Locate the cell with the specified text and output its (X, Y) center coordinate. 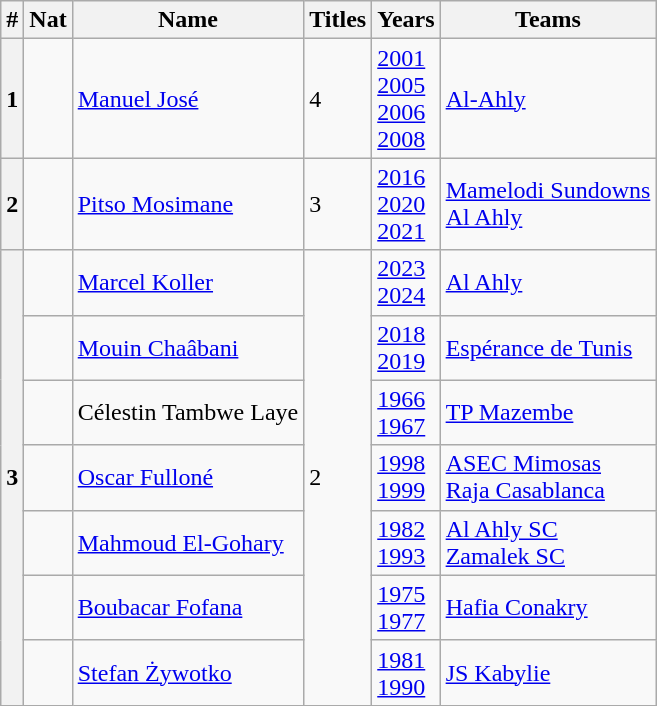
Al Ahly (548, 282)
Oscar Fulloné (188, 478)
JS Kabylie (548, 672)
Manuel José (188, 98)
Nat (48, 20)
Al Ahly SC Zamalek SC (548, 542)
2001200520062008 (406, 98)
19811990 (406, 672)
Boubacar Fofana (188, 608)
Years (406, 20)
Célestin Tambwe Laye (188, 412)
Mahmoud El-Gohary (188, 542)
19661967 (406, 412)
4 (338, 98)
Titles (338, 20)
Stefan Żywotko (188, 672)
201620202021 (406, 204)
# (12, 20)
Espérance de Tunis (548, 348)
19821993 (406, 542)
ASEC Mimosas Raja Casablanca (548, 478)
Hafia Conakry (548, 608)
Al-Ahly (548, 98)
Mamelodi Sundowns Al Ahly (548, 204)
Name (188, 20)
20232024 (406, 282)
Pitso Mosimane (188, 204)
19981999 (406, 478)
1 (12, 98)
19751977 (406, 608)
Mouin Chaâbani (188, 348)
TP Mazembe (548, 412)
Teams (548, 20)
20182019 (406, 348)
Marcel Koller (188, 282)
